Scan for the cell matching the given text and deliver its [x, y] coordinate at center. 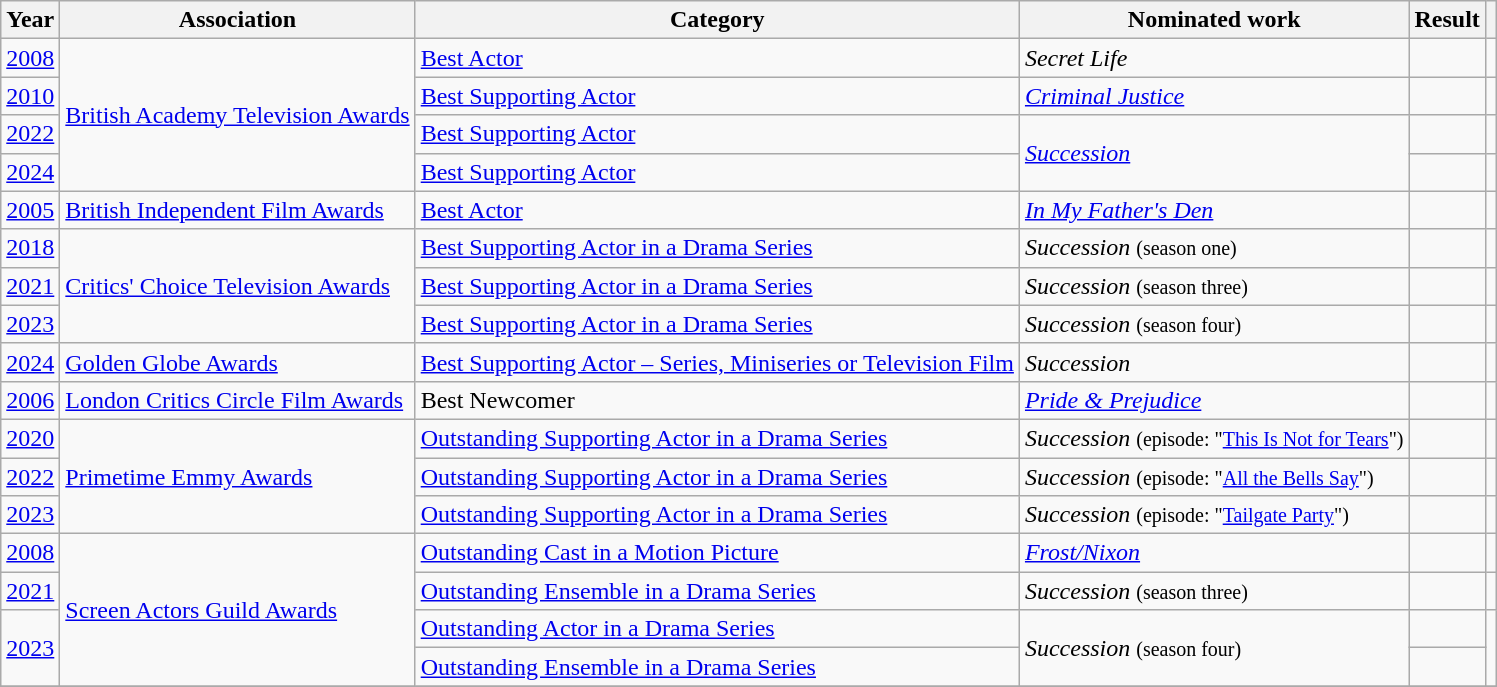
Year [30, 20]
London Critics Circle Film Awards [238, 400]
Best Supporting Actor – Series, Miniseries or Television Film [717, 362]
Screen Actors Guild Awards [238, 610]
British Independent Film Awards [238, 210]
Succession (episode: "This Is Not for Tears") [1214, 438]
Primetime Emmy Awards [238, 476]
Nominated work [1214, 20]
2005 [30, 210]
2018 [30, 248]
2006 [30, 400]
Outstanding Cast in a Motion Picture [717, 553]
In My Father's Den [1214, 210]
Category [717, 20]
Criminal Justice [1214, 96]
Best Newcomer [717, 400]
Frost/Nixon [1214, 553]
Pride & Prejudice [1214, 400]
Succession (season one) [1214, 248]
2020 [30, 438]
Golden Globe Awards [238, 362]
Critics' Choice Television Awards [238, 286]
Secret Life [1214, 58]
Result [1447, 20]
Association [238, 20]
Succession (episode: "Tailgate Party") [1214, 515]
British Academy Television Awards [238, 115]
Outstanding Actor in a Drama Series [717, 629]
Succession (episode: "All the Bells Say") [1214, 477]
2010 [30, 96]
